For the text-containing cell, return its midpoint in [X, Y] coordinate format. 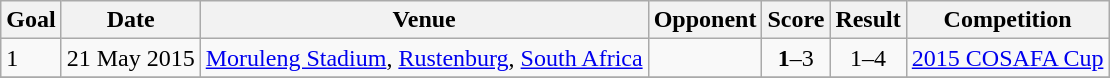
1–3 [796, 58]
Goal [31, 20]
Opponent [705, 20]
21 May 2015 [130, 58]
2015 COSAFA Cup [1008, 58]
Moruleng Stadium, Rustenburg, South Africa [424, 58]
Result [868, 20]
Date [130, 20]
Venue [424, 20]
Competition [1008, 20]
1–4 [868, 58]
1 [31, 58]
Score [796, 20]
